Return the (X, Y) coordinate for the center point of the cell that contains the specified text.  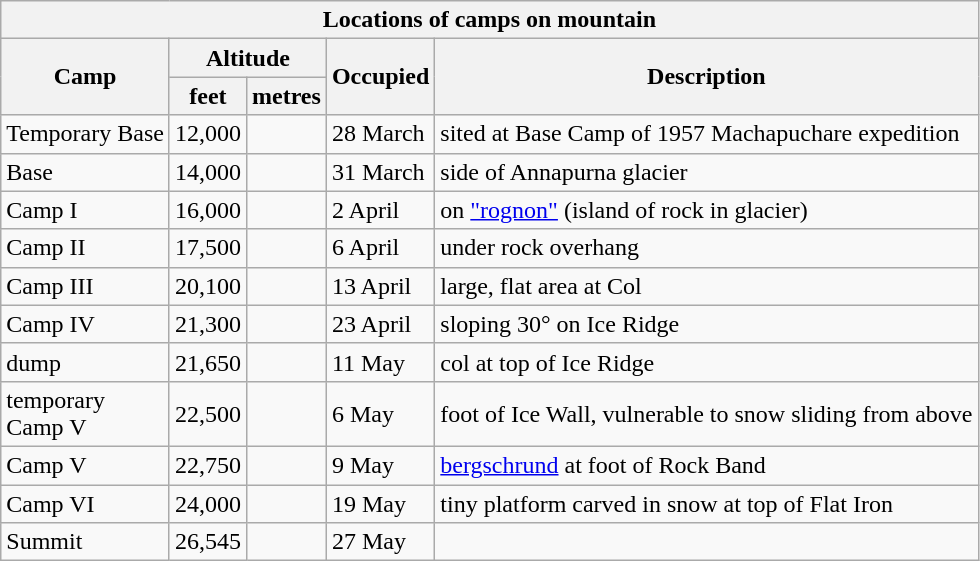
Summit (86, 542)
feet (208, 96)
22,750 (208, 465)
Temporary Base (86, 134)
sited at Base Camp of 1957 Machapuchare expedition (706, 134)
13 April (380, 286)
21,650 (208, 362)
Description (706, 77)
17,500 (208, 248)
foot of Ice Wall, vulnerable to snow sliding from above (706, 414)
20,100 (208, 286)
11 May (380, 362)
Altitude (248, 58)
16,000 (208, 210)
Camp IV (86, 324)
27 May (380, 542)
Camp V (86, 465)
Camp III (86, 286)
28 March (380, 134)
6 April (380, 248)
22,500 (208, 414)
Base (86, 172)
Locations of camps on mountain (490, 20)
12,000 (208, 134)
21,300 (208, 324)
26,545 (208, 542)
Camp I (86, 210)
Camp VI (86, 503)
side of Annapurna glacier (706, 172)
under rock overhang (706, 248)
bergschrund at foot of Rock Band (706, 465)
on "rognon" (island of rock in glacier) (706, 210)
large, flat area at Col (706, 286)
31 March (380, 172)
14,000 (208, 172)
2 April (380, 210)
sloping 30° on Ice Ridge (706, 324)
col at top of Ice Ridge (706, 362)
24,000 (208, 503)
6 May (380, 414)
19 May (380, 503)
Camp (86, 77)
metres (286, 96)
Camp II (86, 248)
9 May (380, 465)
Occupied (380, 77)
tiny platform carved in snow at top of Flat Iron (706, 503)
temporary Camp V (86, 414)
23 April (380, 324)
dump (86, 362)
